From the cell containing the given text, extract its center point as (x, y) coordinate. 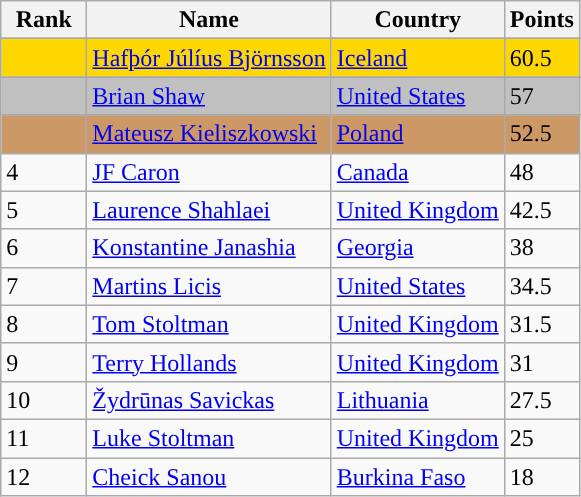
Cheick Sanou (209, 477)
52.5 (542, 134)
42.5 (542, 210)
Name (209, 20)
Žydrūnas Savickas (209, 400)
48 (542, 172)
Canada (418, 172)
Iceland (418, 58)
10 (44, 400)
11 (44, 438)
7 (44, 286)
9 (44, 362)
Georgia (418, 248)
5 (44, 210)
34.5 (542, 286)
18 (542, 477)
12 (44, 477)
38 (542, 248)
Konstantine Janashia (209, 248)
JF Caron (209, 172)
60.5 (542, 58)
57 (542, 96)
Burkina Faso (418, 477)
31 (542, 362)
Luke Stoltman (209, 438)
Brian Shaw (209, 96)
Lithuania (418, 400)
Hafþór Júlíus Björnsson (209, 58)
Tom Stoltman (209, 324)
27.5 (542, 400)
25 (542, 438)
Country (418, 20)
Points (542, 20)
Poland (418, 134)
Martins Licis (209, 286)
Mateusz Kieliszkowski (209, 134)
Laurence Shahlaei (209, 210)
31.5 (542, 324)
Terry Hollands (209, 362)
8 (44, 324)
6 (44, 248)
4 (44, 172)
Rank (44, 20)
